Return (x, y) of the center of cell containing provided text 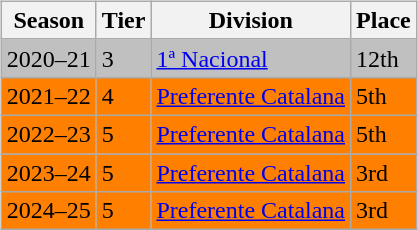
1ª Nacional (251, 58)
Season (48, 20)
Place (384, 20)
2021–22 (48, 96)
2020–21 (48, 58)
2023–24 (48, 173)
3 (124, 58)
2022–23 (48, 134)
Division (251, 20)
12th (384, 58)
2024–25 (48, 211)
4 (124, 96)
Tier (124, 20)
